Scan for the cell matching the given text and deliver its [X, Y] coordinate at center. 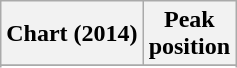
Chart (2014) [72, 34]
Peakposition [189, 34]
